Provide the (X, Y) coordinate of the cell's center where the given text is located.  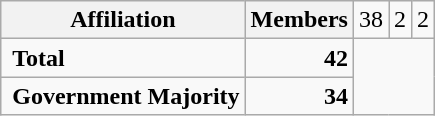
Members (299, 20)
42 (299, 58)
38 (370, 20)
34 (299, 96)
Government Majority (123, 96)
Affiliation (123, 20)
Total (123, 58)
